From the cell containing the given text, extract its center point as [x, y] coordinate. 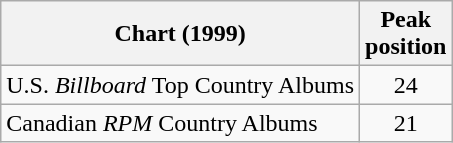
Chart (1999) [180, 34]
Canadian RPM Country Albums [180, 123]
U.S. Billboard Top Country Albums [180, 85]
21 [406, 123]
Peakposition [406, 34]
24 [406, 85]
